Find where the given text appears and provide that cell's center as [x, y] coordinate. 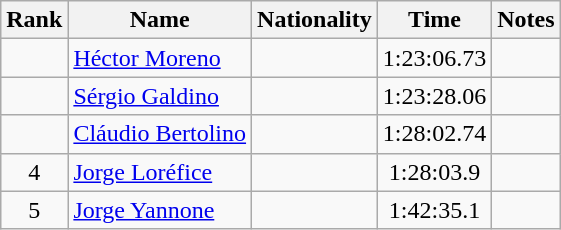
1:42:35.1 [434, 210]
1:28:02.74 [434, 134]
1:23:28.06 [434, 96]
1:23:06.73 [434, 58]
1:28:03.9 [434, 172]
Sérgio Galdino [160, 96]
Name [160, 20]
Jorge Yannone [160, 210]
Nationality [315, 20]
Time [434, 20]
Héctor Moreno [160, 58]
Jorge Loréfice [160, 172]
Rank [34, 20]
Notes [526, 20]
5 [34, 210]
4 [34, 172]
Cláudio Bertolino [160, 134]
